Determine the (x, y) coordinate at the center of the cell enclosing the given text.  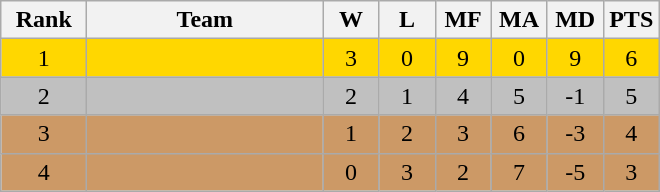
W (351, 20)
MF (463, 20)
-1 (575, 96)
MD (575, 20)
7 (519, 172)
Rank (44, 20)
PTS (631, 20)
Team (205, 20)
-5 (575, 172)
MA (519, 20)
L (407, 20)
-3 (575, 134)
